Provide the [x, y] coordinate of the cell's center where the given text is located.  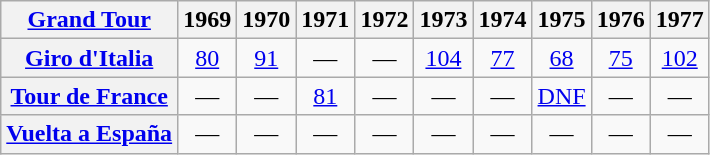
1974 [502, 20]
68 [562, 58]
1977 [680, 20]
91 [266, 58]
DNF [562, 96]
Tour de France [90, 96]
Giro d'Italia [90, 58]
1976 [620, 20]
1972 [384, 20]
1969 [208, 20]
1970 [266, 20]
1971 [326, 20]
75 [620, 58]
104 [444, 58]
81 [326, 96]
80 [208, 58]
Grand Tour [90, 20]
102 [680, 58]
Vuelta a España [90, 134]
1975 [562, 20]
1973 [444, 20]
77 [502, 58]
